Provide the (x, y) coordinate of the cell's center where the given text is located.  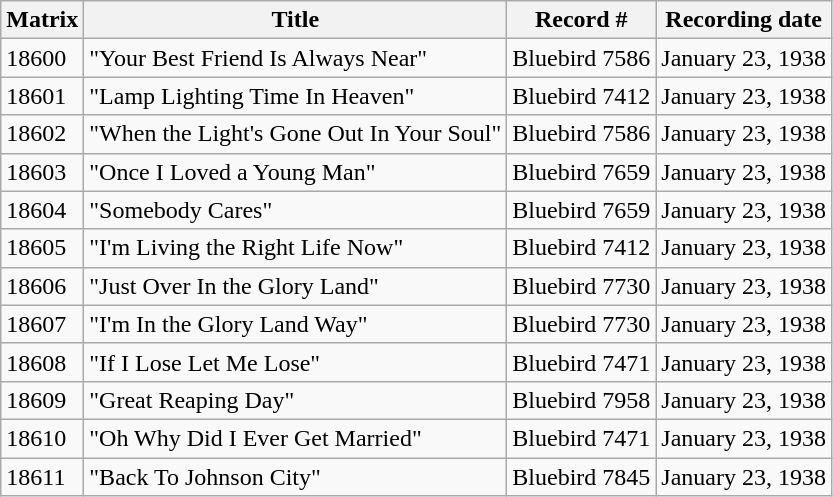
"Back To Johnson City" (296, 477)
"I'm Living the Right Life Now" (296, 248)
"I'm In the Glory Land Way" (296, 324)
18607 (42, 324)
18610 (42, 438)
18604 (42, 210)
18606 (42, 286)
Matrix (42, 20)
"Great Reaping Day" (296, 400)
Bluebird 7958 (582, 400)
Bluebird 7845 (582, 477)
Title (296, 20)
"Once I Loved a Young Man" (296, 172)
Recording date (744, 20)
"If I Lose Let Me Lose" (296, 362)
18611 (42, 477)
18600 (42, 58)
"When the Light's Gone Out In Your Soul" (296, 134)
"Oh Why Did I Ever Get Married" (296, 438)
"Somebody Cares" (296, 210)
"Lamp Lighting Time In Heaven" (296, 96)
Record # (582, 20)
18601 (42, 96)
18603 (42, 172)
18608 (42, 362)
18602 (42, 134)
18605 (42, 248)
"Your Best Friend Is Always Near" (296, 58)
18609 (42, 400)
"Just Over In the Glory Land" (296, 286)
